Extract the [x, y] coordinate from the center of the cell holding the provided text.  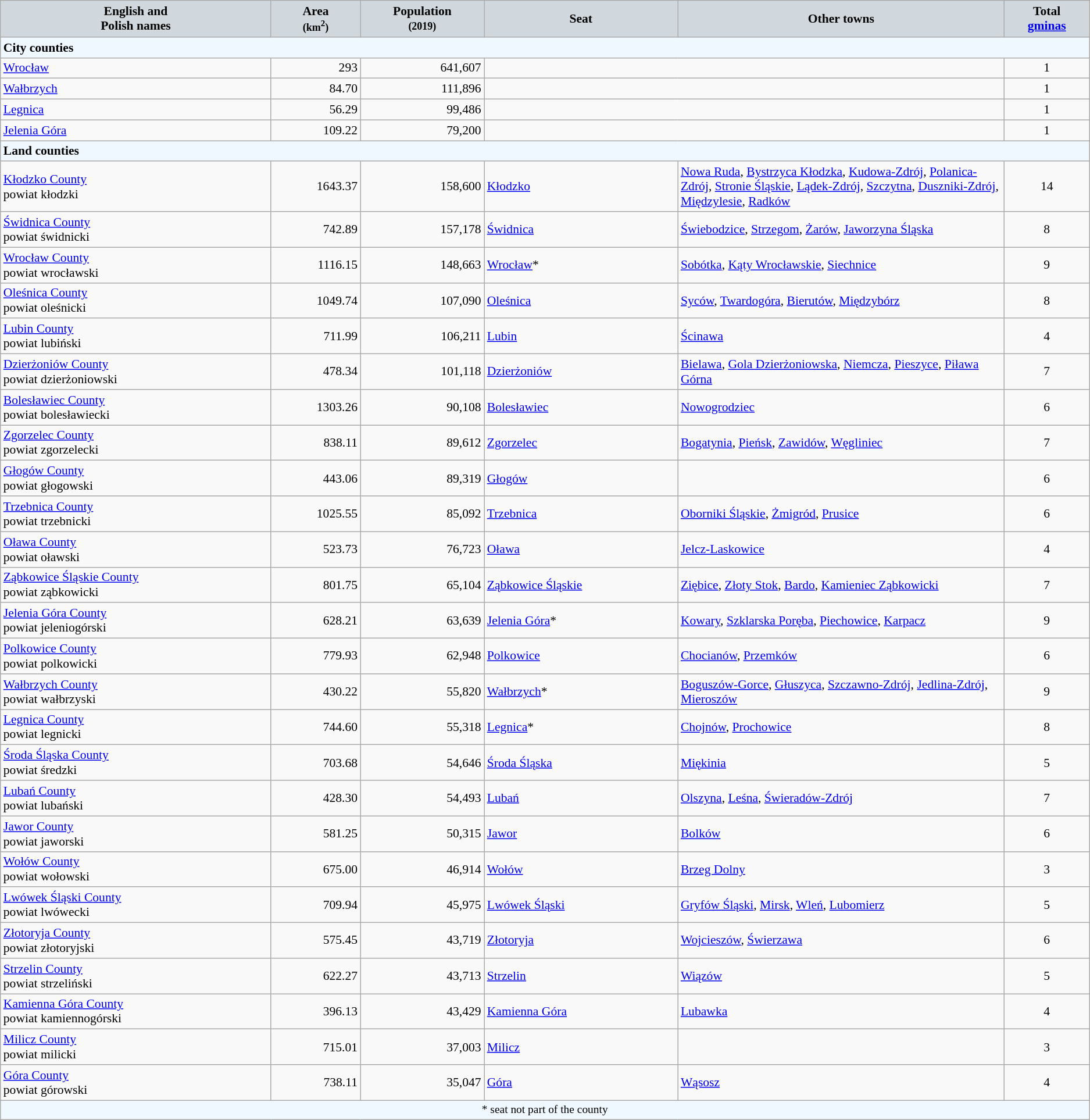
Ziębice, Złoty Stok, Bardo, Kamieniec Ząbkowicki [841, 585]
Lubin County powiat lubiński [136, 336]
Zgorzelec [581, 443]
Lwówek Śląski County powiat lwówecki [136, 905]
Polkowice County powiat polkowicki [136, 656]
Wrocław County powiat wrocławski [136, 265]
Population (2019) [422, 19]
Gryfów Śląski, Mirsk, Wleń, Lubomierz [841, 905]
779.93 [316, 656]
711.99 [316, 336]
148,663 [422, 265]
709.94 [316, 905]
Środa Śląska County powiat średzki [136, 763]
Wołów County powiat wołowski [136, 869]
* seat not part of the county [545, 1110]
744.60 [316, 727]
85,092 [422, 514]
Sobótka, Kąty Wrocławskie, Siechnice [841, 265]
Ścinawa [841, 336]
Seat [581, 19]
Olszyna, Leśna, Świeradów-Zdrój [841, 798]
Jelenia Góra County powiat jeleniogórski [136, 621]
84.70 [316, 89]
Kamienna Góra [581, 1012]
Świebodzice, Strzegom, Żarów, Jaworzyna Śląska [841, 229]
443.06 [316, 478]
430.22 [316, 692]
575.45 [316, 941]
Strzelin County powiat strzeliński [136, 976]
City counties [545, 48]
106,211 [422, 336]
1025.55 [316, 514]
Oborniki Śląskie, Żmigród, Prusice [841, 514]
46,914 [422, 869]
581.25 [316, 834]
45,975 [422, 905]
Chocianów, Przemków [841, 656]
Polkowice [581, 656]
62,948 [422, 656]
158,600 [422, 187]
99,486 [422, 110]
Oława [581, 549]
Dzierżoniów [581, 372]
43,719 [422, 941]
Trzebnica [581, 514]
641,607 [422, 68]
Oława County powiat oławski [136, 549]
Zgorzelec County powiat zgorzelecki [136, 443]
Jelenia Góra* [581, 621]
Środa Śląska [581, 763]
Wołów [581, 869]
Total gminas [1047, 19]
101,118 [422, 372]
Legnica County powiat legnicki [136, 727]
Legnica* [581, 727]
742.89 [316, 229]
63,639 [422, 621]
Jawor County powiat jaworski [136, 834]
Wąsosz [841, 1083]
76,723 [422, 549]
Chojnów, Prochowice [841, 727]
Wałbrzych County powiat wałbrzyski [136, 692]
109.22 [316, 130]
Milicz County powiat milicki [136, 1047]
Wojcieszów, Świerzawa [841, 941]
Trzebnica County powiat trzebnicki [136, 514]
Góra County powiat górowski [136, 1083]
Ząbkowice Śląskie County powiat ząbkowicki [136, 585]
Land counties [545, 151]
Lubin [581, 336]
43,713 [422, 976]
Bielawa, Gola Dzierżoniowska, Niemcza, Pieszyce, Piława Górna [841, 372]
Lubań [581, 798]
89,612 [422, 443]
Złotoryja County powiat złotoryjski [136, 941]
35,047 [422, 1083]
Głogów [581, 478]
111,896 [422, 89]
Dzierżoniów County powiat dzierżoniowski [136, 372]
293 [316, 68]
89,319 [422, 478]
Świdnica County powiat świdnicki [136, 229]
Nowa Ruda, Bystrzyca Kłodzka, Kudowa-Zdrój, Polanica-Zdrój, Stronie Śląskie, Lądek-Zdrój, Szczytna, Duszniki-Zdrój, Międzylesie, Radków [841, 187]
79,200 [422, 130]
Świdnica [581, 229]
54,646 [422, 763]
37,003 [422, 1047]
Bolków [841, 834]
Boguszów-Gorce, Głuszyca, Szczawno-Zdrój, Jedlina-Zdrój, Mieroszów [841, 692]
107,090 [422, 300]
56.29 [316, 110]
1049.74 [316, 300]
54,493 [422, 798]
Góra [581, 1083]
Wrocław* [581, 265]
Wałbrzych [136, 89]
Nowogrodziec [841, 407]
Kamienna Góra County powiat kamiennogórski [136, 1012]
Lubań County powiat lubański [136, 798]
Głogów County powiat głogowski [136, 478]
Wrocław [136, 68]
Jawor [581, 834]
1116.15 [316, 265]
Bolesławiec [581, 407]
Legnica [136, 110]
Brzeg Dolny [841, 869]
Syców, Twardogóra, Bierutów, Międzybórz [841, 300]
Lubawka [841, 1012]
675.00 [316, 869]
Oleśnica [581, 300]
Kowary, Szklarska Poręba, Piechowice, Karpacz [841, 621]
Wiązów [841, 976]
43,429 [422, 1012]
55,318 [422, 727]
55,820 [422, 692]
14 [1047, 187]
Strzelin [581, 976]
1643.37 [316, 187]
50,315 [422, 834]
Wałbrzych* [581, 692]
Ząbkowice Śląskie [581, 585]
Złotoryja [581, 941]
428.30 [316, 798]
628.21 [316, 621]
523.73 [316, 549]
Kłodzko [581, 187]
Lwówek Śląski [581, 905]
Other towns [841, 19]
838.11 [316, 443]
478.34 [316, 372]
622.27 [316, 976]
Bolesławiec County powiat bolesławiecki [136, 407]
Bogatynia, Pieńsk, Zawidów, Węgliniec [841, 443]
801.75 [316, 585]
157,178 [422, 229]
90,108 [422, 407]
Oleśnica County powiat oleśnicki [136, 300]
396.13 [316, 1012]
Area (km2) [316, 19]
715.01 [316, 1047]
Kłodzko County powiat kłodzki [136, 187]
Jelcz-Laskowice [841, 549]
65,104 [422, 585]
703.68 [316, 763]
1303.26 [316, 407]
English and Polish names [136, 19]
738.11 [316, 1083]
Milicz [581, 1047]
Jelenia Góra [136, 130]
Miękinia [841, 763]
